For the text-containing cell, return its midpoint in [X, Y] coordinate format. 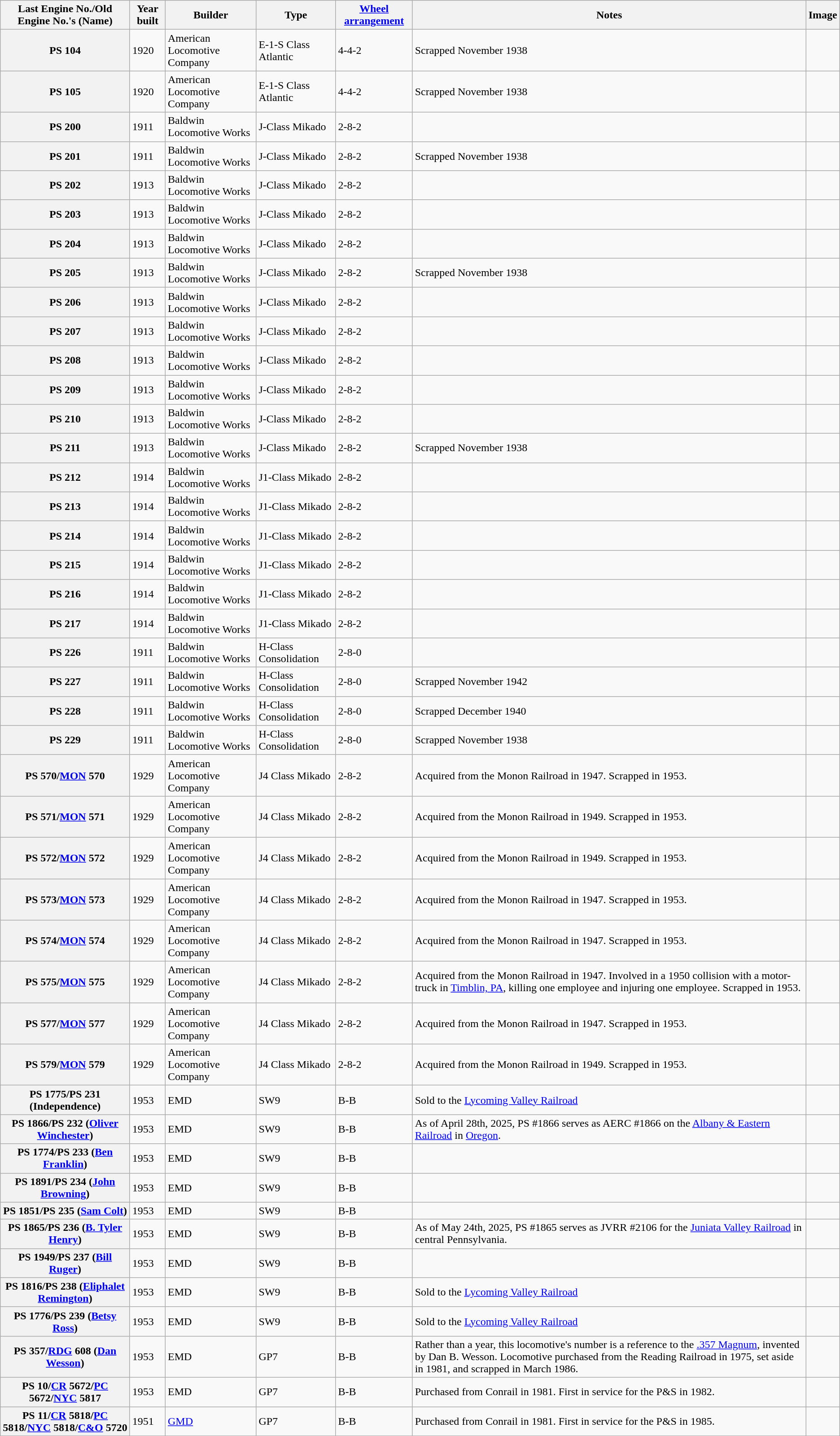
PS 200 [66, 127]
PS 574/MON 574 [66, 941]
PS 1774/PS 233 (Ben Franklin) [66, 1158]
PS 1891/PS 234 (John Browning) [66, 1188]
PS 228 [66, 711]
PS 10/CR 5672/PC 5672/NYC 5817 [66, 1392]
PS 212 [66, 478]
PS 226 [66, 653]
Image [823, 15]
Year built [147, 15]
PS 214 [66, 536]
PS 207 [66, 331]
Purchased from Conrail in 1981. First in service for the P&S in 1985. [609, 1421]
PS 1816/PS 238 (Eliphalet Remington) [66, 1292]
As of May 24th, 2025, PS #1865 serves as JVRR #2106 for the Juniata Valley Railroad in central Pennsylvania. [609, 1234]
PS 227 [66, 681]
PS 1865/PS 236 (B. Tyler Henry) [66, 1234]
PS 572/MON 572 [66, 858]
PS 201 [66, 156]
GMD [211, 1421]
PS 1949/PS 237 (Bill Ruger) [66, 1263]
PS 11/CR 5818/PC 5818/NYC 5818/C&O 5720 [66, 1421]
PS 204 [66, 243]
Wheel arrangement [374, 15]
Builder [211, 15]
PS 570/MON 570 [66, 775]
PS 104 [66, 50]
PS 229 [66, 740]
PS 579/MON 579 [66, 1065]
PS 205 [66, 273]
As of April 28th, 2025, PS #1866 serves as AERC #1866 on the Albany & Eastern Railroad in Oregon. [609, 1129]
PS 211 [66, 448]
PS 217 [66, 623]
PS 215 [66, 565]
Last Engine No./Old Engine No.'s (Name) [66, 15]
PS 216 [66, 594]
PS 573/MON 573 [66, 900]
PS 1775/PS 231 (Independence) [66, 1100]
PS 571/MON 571 [66, 817]
Type [296, 15]
PS 202 [66, 185]
PS 209 [66, 390]
Purchased from Conrail in 1981. First in service for the P&S in 1982. [609, 1392]
PS 1776/PS 239 (Betsy Ross) [66, 1322]
PS 206 [66, 302]
PS 203 [66, 215]
Scrapped November 1942 [609, 681]
PS 357/RDG 608 (Dan Wesson) [66, 1357]
PS 1851/PS 235 (Sam Colt) [66, 1211]
PS 210 [66, 419]
PS 1866/PS 232 (Oliver Winchester) [66, 1129]
PS 213 [66, 506]
1951 [147, 1421]
Notes [609, 15]
PS 105 [66, 92]
PS 575/MON 575 [66, 982]
PS 577/MON 577 [66, 1023]
Scrapped December 1940 [609, 711]
PS 208 [66, 360]
